Locate the cell with the specified text and output its [X, Y] center coordinate. 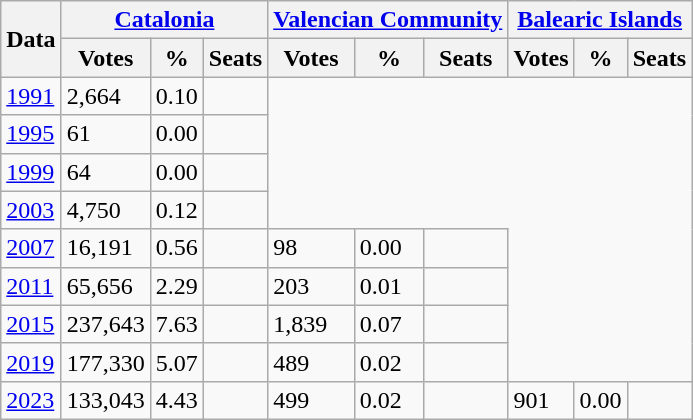
0.07 [388, 324]
16,191 [106, 248]
2,664 [106, 96]
Data [31, 39]
2003 [31, 210]
Valencian Community [388, 20]
61 [106, 134]
Balearic Islands [600, 20]
4,750 [106, 210]
1991 [31, 96]
0.10 [176, 96]
1999 [31, 172]
177,330 [106, 362]
Catalonia [164, 20]
65,656 [106, 286]
98 [312, 248]
901 [541, 400]
2023 [31, 400]
133,043 [106, 400]
2.29 [176, 286]
0.56 [176, 248]
64 [106, 172]
489 [312, 362]
1995 [31, 134]
1,839 [312, 324]
2011 [31, 286]
237,643 [106, 324]
499 [312, 400]
2007 [31, 248]
7.63 [176, 324]
4.43 [176, 400]
2019 [31, 362]
2015 [31, 324]
0.01 [388, 286]
203 [312, 286]
0.12 [176, 210]
5.07 [176, 362]
